Identify which cell holds the provided text, then report its (X, Y) central coordinate. 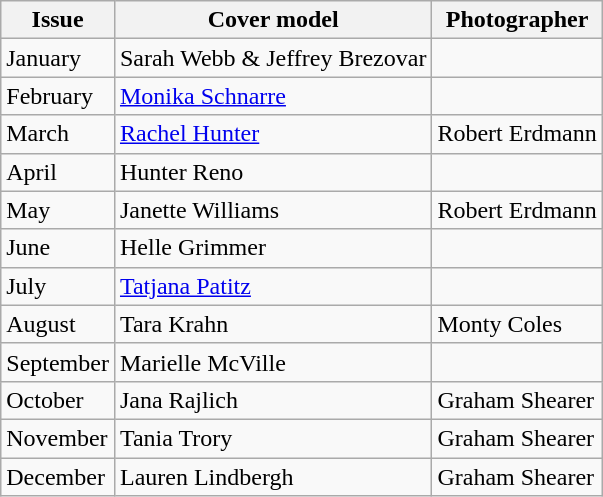
Issue (58, 20)
September (58, 362)
Jana Rajlich (272, 400)
Janette Williams (272, 210)
Cover model (272, 20)
Tatjana Patitz (272, 286)
April (58, 172)
Sarah Webb & Jeffrey Brezovar (272, 58)
June (58, 248)
Marielle McVille (272, 362)
Hunter Reno (272, 172)
Rachel Hunter (272, 134)
Lauren Lindbergh (272, 477)
November (58, 438)
Photographer (517, 20)
Helle Grimmer (272, 248)
March (58, 134)
Tara Krahn (272, 324)
Tania Trory (272, 438)
October (58, 400)
July (58, 286)
February (58, 96)
May (58, 210)
Monika Schnarre (272, 96)
January (58, 58)
August (58, 324)
December (58, 477)
Monty Coles (517, 324)
